Scan for the cell matching the given text and deliver its (x, y) coordinate at center. 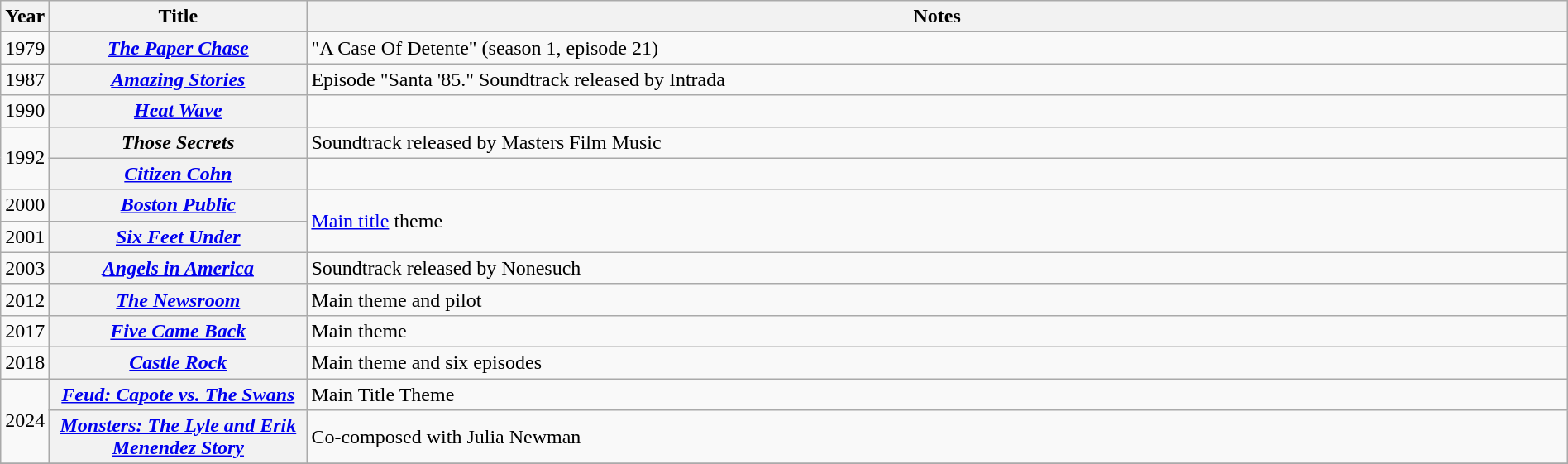
2001 (25, 237)
Main theme and six episodes (937, 362)
2018 (25, 362)
2024 (25, 422)
Monsters: The Lyle and Erik Menendez Story (179, 437)
2017 (25, 331)
Notes (937, 17)
The Newsroom (179, 299)
Amazing Stories (179, 79)
Castle Rock (179, 362)
Five Came Back (179, 331)
Those Secrets (179, 142)
Main Title Theme (937, 395)
Main theme (937, 331)
2003 (25, 268)
Citizen Cohn (179, 174)
Episode "Santa '85." Soundtrack released by Intrada (937, 79)
Main theme and pilot (937, 299)
2012 (25, 299)
Soundtrack released by Masters Film Music (937, 142)
Feud: Capote vs. The Swans (179, 395)
Co-composed with Julia Newman (937, 437)
Heat Wave (179, 111)
1987 (25, 79)
Six Feet Under (179, 237)
1979 (25, 48)
Main title theme (937, 221)
Angels in America (179, 268)
Boston Public (179, 205)
1990 (25, 111)
Year (25, 17)
Soundtrack released by Nonesuch (937, 268)
The Paper Chase (179, 48)
1992 (25, 158)
Title (179, 17)
2000 (25, 205)
"A Case Of Detente" (season 1, episode 21) (937, 48)
